From the cell containing the given text, extract its center point as [X, Y] coordinate. 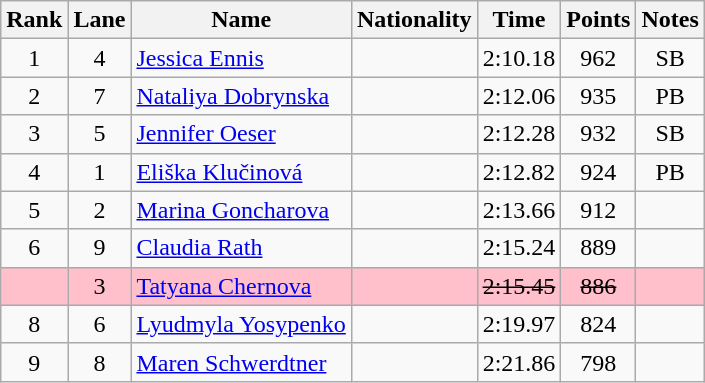
2:15.24 [519, 248]
Jennifer Oeser [241, 134]
889 [598, 248]
2:13.66 [519, 210]
Jessica Ennis [241, 58]
Name [241, 20]
Points [598, 20]
Nataliya Dobrynska [241, 96]
7 [100, 96]
912 [598, 210]
2:10.18 [519, 58]
Eliška Klučinová [241, 172]
2:19.97 [519, 324]
Tatyana Chernova [241, 286]
Nationality [414, 20]
2:12.06 [519, 96]
2:12.82 [519, 172]
2:12.28 [519, 134]
886 [598, 286]
962 [598, 58]
2:15.45 [519, 286]
Lane [100, 20]
924 [598, 172]
2:21.86 [519, 362]
Time [519, 20]
824 [598, 324]
798 [598, 362]
932 [598, 134]
935 [598, 96]
Marina Goncharova [241, 210]
Maren Schwerdtner [241, 362]
Claudia Rath [241, 248]
Lyudmyla Yosypenko [241, 324]
Rank [34, 20]
Notes [670, 20]
